Scan for the cell matching the given text and deliver its [X, Y] coordinate at center. 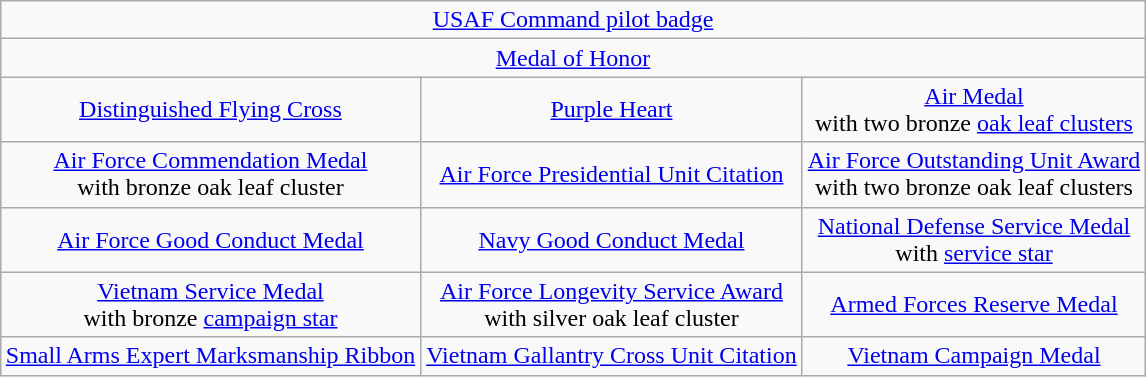
Air Force Presidential Unit Citation [612, 174]
Air Force Longevity Service Awardwith silver oak leaf cluster [612, 304]
USAF Command pilot badge [572, 20]
Vietnam Service Medalwith bronze campaign star [210, 304]
Armed Forces Reserve Medal [974, 304]
Medal of Honor [572, 58]
Air Force Commendation Medalwith bronze oak leaf cluster [210, 174]
Purple Heart [612, 110]
Vietnam Gallantry Cross Unit Citation [612, 356]
Small Arms Expert Marksmanship Ribbon [210, 356]
Vietnam Campaign Medal [974, 356]
Air Force Good Conduct Medal [210, 240]
Navy Good Conduct Medal [612, 240]
Air Medalwith two bronze oak leaf clusters [974, 110]
National Defense Service Medalwith service star [974, 240]
Air Force Outstanding Unit Awardwith two bronze oak leaf clusters [974, 174]
Distinguished Flying Cross [210, 110]
